Output the [X, Y] coordinate of the center of the cell containing the given text.  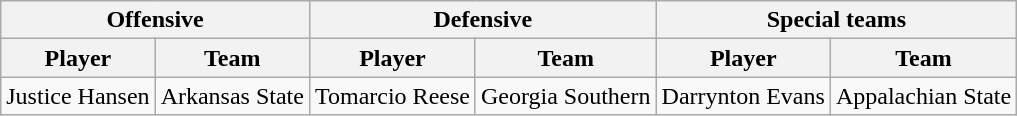
Arkansas State [232, 96]
Appalachian State [923, 96]
Darrynton Evans [743, 96]
Justice Hansen [78, 96]
Offensive [156, 20]
Special teams [836, 20]
Tomarcio Reese [392, 96]
Defensive [482, 20]
Georgia Southern [566, 96]
